Identify which cell holds the provided text, then report its [x, y] central coordinate. 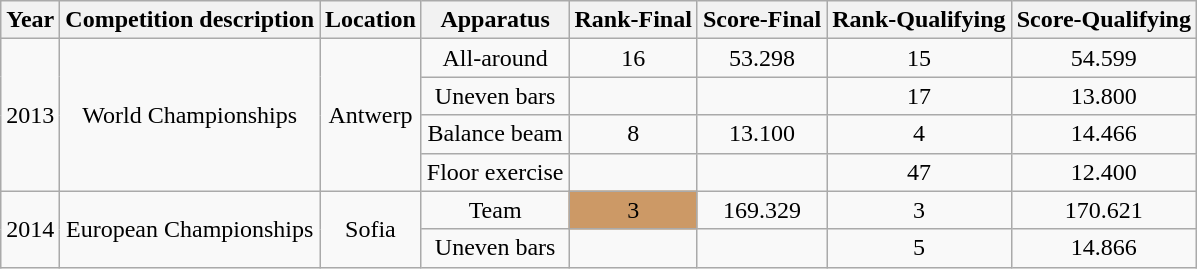
Year [30, 20]
170.621 [1104, 210]
Apparatus [495, 20]
14.466 [1104, 134]
Sofia [371, 229]
13.800 [1104, 96]
Team [495, 210]
World Championships [190, 115]
Rank-Final [633, 20]
All-around [495, 58]
12.400 [1104, 172]
53.298 [762, 58]
54.599 [1104, 58]
2014 [30, 229]
Balance beam [495, 134]
4 [919, 134]
13.100 [762, 134]
169.329 [762, 210]
Antwerp [371, 115]
Location [371, 20]
5 [919, 248]
8 [633, 134]
European Championships [190, 229]
17 [919, 96]
15 [919, 58]
Rank-Qualifying [919, 20]
47 [919, 172]
16 [633, 58]
Score-Qualifying [1104, 20]
2013 [30, 115]
Floor exercise [495, 172]
Competition description [190, 20]
14.866 [1104, 248]
Score-Final [762, 20]
